Return the [x, y] coordinate for the center point of the cell that contains the specified text.  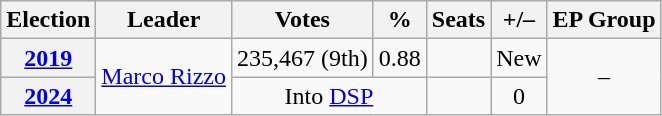
Votes [302, 20]
0 [519, 96]
+/– [519, 20]
Election [48, 20]
Marco Rizzo [164, 77]
0.88 [400, 58]
New [519, 58]
Leader [164, 20]
235,467 (9th) [302, 58]
Seats [458, 20]
2024 [48, 96]
EP Group [604, 20]
2019 [48, 58]
% [400, 20]
– [604, 77]
Into DSP [328, 96]
